Return [x, y] of the center of cell containing provided text 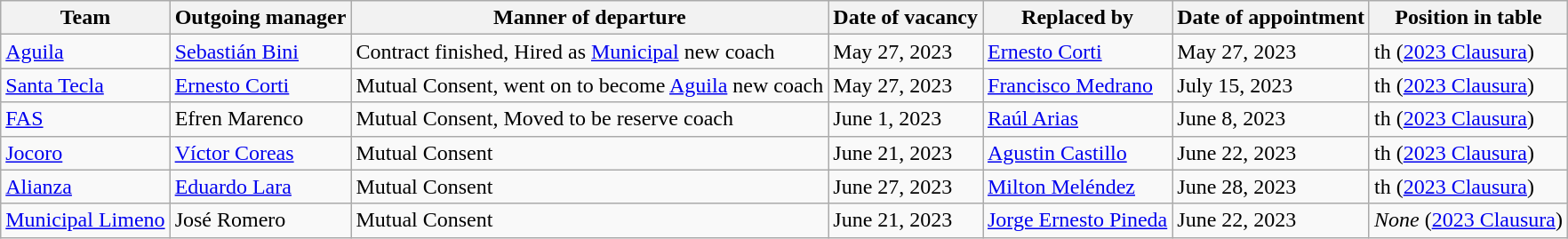
Position in table [1468, 18]
Milton Meléndez [1077, 187]
FAS [85, 119]
Mutual Consent, went on to become Aguila new coach [590, 85]
Francisco Medrano [1077, 85]
Jocoro [85, 153]
Efren Marenco [260, 119]
Eduardo Lara [260, 187]
Municipal Limeno [85, 220]
Mutual Consent, Moved to be reserve coach [590, 119]
Aguila [85, 52]
Alianza [85, 187]
Replaced by [1077, 18]
Víctor Coreas [260, 153]
June 27, 2023 [906, 187]
Santa Tecla [85, 85]
June 8, 2023 [1271, 119]
Sebastián Bini [260, 52]
Agustin Castillo [1077, 153]
Manner of departure [590, 18]
Date of appointment [1271, 18]
Date of vacancy [906, 18]
None (2023 Clausura) [1468, 220]
June 28, 2023 [1271, 187]
Contract finished, Hired as Municipal new coach [590, 52]
June 1, 2023 [906, 119]
July 15, 2023 [1271, 85]
José Romero [260, 220]
Team [85, 18]
Jorge Ernesto Pineda [1077, 220]
Outgoing manager [260, 18]
Raúl Arias [1077, 119]
